Detect which cell encompasses the target text, then output its [x, y] center coordinate. 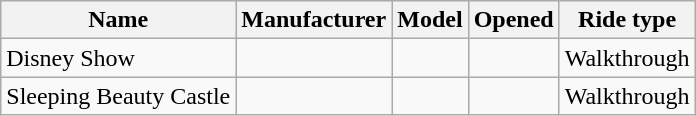
Ride type [627, 20]
Model [430, 20]
Name [118, 20]
Disney Show [118, 58]
Manufacturer [314, 20]
Opened [514, 20]
Sleeping Beauty Castle [118, 96]
